Return [X, Y] of the center of cell containing provided text 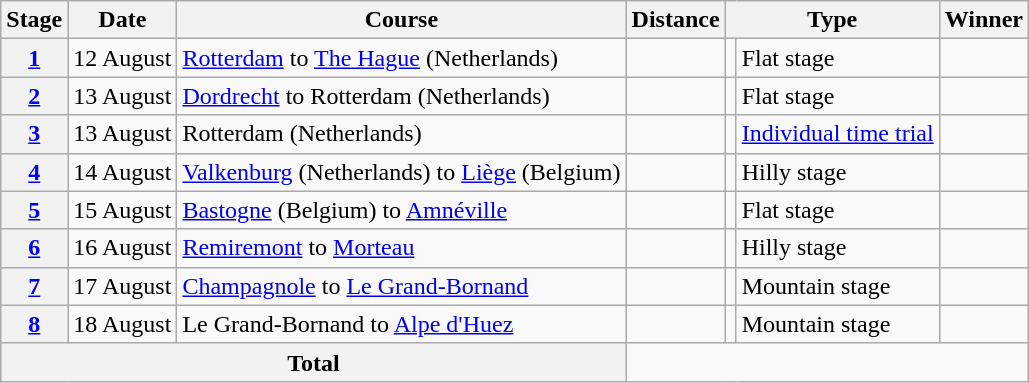
3 [34, 134]
Bastogne (Belgium) to Amnéville [402, 210]
Date [122, 20]
17 August [122, 286]
1 [34, 58]
Winner [984, 20]
Individual time trial [838, 134]
6 [34, 248]
18 August [122, 324]
Type [832, 20]
Rotterdam (Netherlands) [402, 134]
Champagnole to Le Grand-Bornand [402, 286]
8 [34, 324]
Total [314, 362]
15 August [122, 210]
12 August [122, 58]
Distance [676, 20]
Remiremont to Morteau [402, 248]
Rotterdam to The Hague (Netherlands) [402, 58]
Dordrecht to Rotterdam (Netherlands) [402, 96]
5 [34, 210]
4 [34, 172]
2 [34, 96]
14 August [122, 172]
16 August [122, 248]
Stage [34, 20]
7 [34, 286]
Valkenburg (Netherlands) to Liège (Belgium) [402, 172]
Course [402, 20]
Le Grand-Bornand to Alpe d'Huez [402, 324]
